Pinpoint the cell where the given text exists, returning its (x, y) midpoint coordinate. 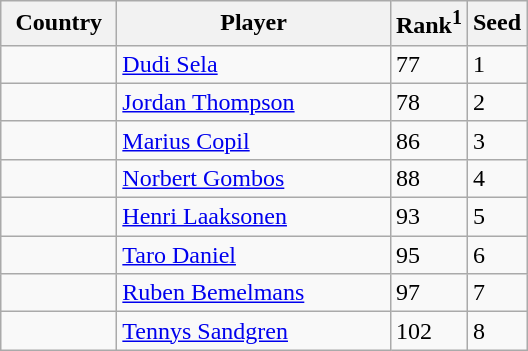
Player (254, 24)
Rank1 (428, 24)
Dudi Sela (254, 64)
Norbert Gombos (254, 178)
Tennys Sandgren (254, 331)
1 (496, 64)
Country (59, 24)
Marius Copil (254, 140)
5 (496, 217)
102 (428, 331)
Taro Daniel (254, 255)
8 (496, 331)
7 (496, 293)
77 (428, 64)
88 (428, 178)
2 (496, 102)
Ruben Bemelmans (254, 293)
Seed (496, 24)
6 (496, 255)
95 (428, 255)
78 (428, 102)
4 (496, 178)
Jordan Thompson (254, 102)
Henri Laaksonen (254, 217)
93 (428, 217)
86 (428, 140)
97 (428, 293)
3 (496, 140)
